Output the [X, Y] coordinate of the center of the cell containing the given text.  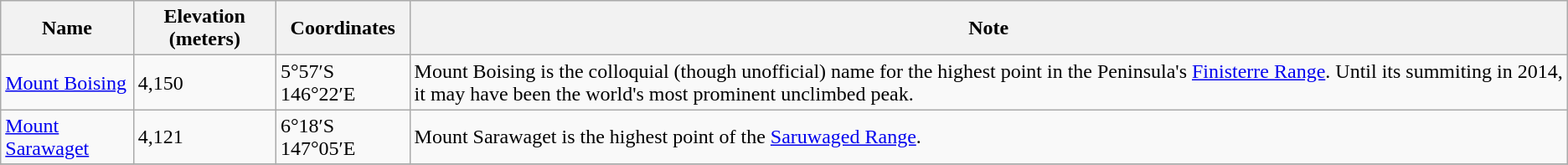
4,121 [204, 137]
Mount Sarawaget [67, 137]
Elevation (meters) [204, 28]
Note [988, 28]
Coordinates [343, 28]
5°57′S 146°22′E [343, 82]
4,150 [204, 82]
Mount Boising [67, 82]
6°18′S 147°05′E [343, 137]
Mount Sarawaget is the highest point of the Saruwaged Range. [988, 137]
Name [67, 28]
